Identify which cell holds the provided text, then report its (X, Y) central coordinate. 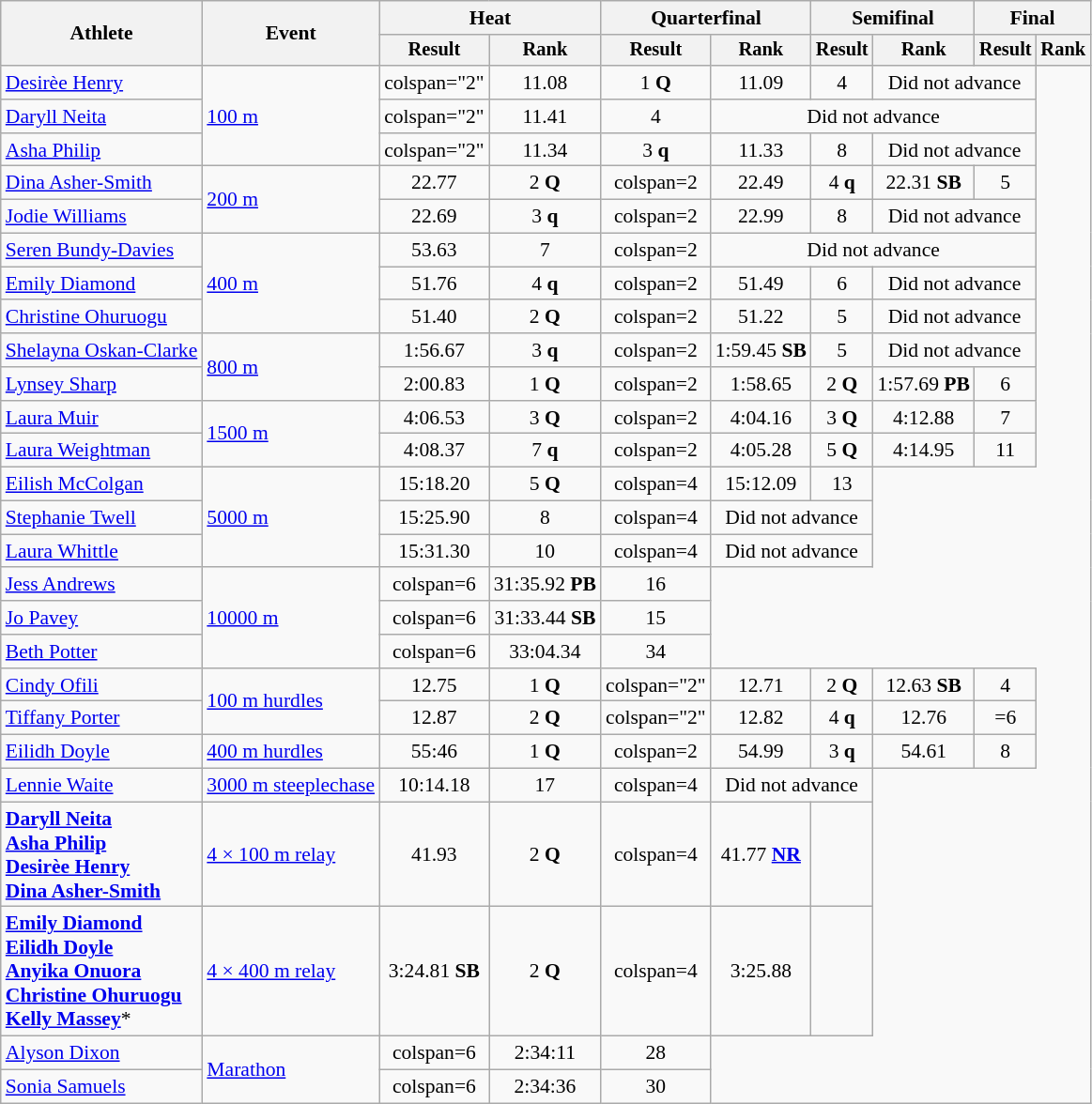
4:06.53 (434, 418)
22.69 (434, 217)
41.93 (434, 854)
28 (655, 1053)
12.63 SB (924, 685)
Emily Diamond (101, 284)
12.75 (434, 685)
2:34:36 (545, 1087)
=6 (1006, 718)
11.41 (545, 116)
11.34 (545, 150)
12.76 (924, 718)
1:58.65 (761, 384)
Laura Muir (101, 418)
200 m (291, 199)
4:05.28 (761, 451)
Jess Andrews (101, 585)
Seren Bundy-Davies (101, 251)
1:57.69 PB (924, 384)
400 m hurdles (291, 752)
Tiffany Porter (101, 718)
15:25.90 (434, 518)
3:24.81 SB (434, 972)
5000 m (291, 518)
12.71 (761, 685)
Asha Philip (101, 150)
11.33 (761, 150)
22.49 (761, 183)
55:46 (434, 752)
31:35.92 PB (545, 585)
2:00.83 (434, 384)
Eilidh Doyle (101, 752)
10000 m (291, 618)
10 (545, 551)
11 (1006, 451)
51.40 (434, 317)
Athlete (101, 34)
17 (545, 786)
4:12.88 (924, 418)
Dina Asher-Smith (101, 183)
Jodie Williams (101, 217)
Desirèe Henry (101, 83)
Stephanie Twell (101, 518)
12.87 (434, 718)
Christine Ohuruogu (101, 317)
15:12.09 (761, 484)
12.82 (761, 718)
Event (291, 34)
100 m hurdles (291, 702)
53.63 (434, 251)
Lennie Waite (101, 786)
54.61 (924, 752)
Eilish McColgan (101, 484)
Heat (490, 18)
13 (842, 484)
Emily DiamondEilidh DoyleAnyika OnuoraChristine OhuruoguKelly Massey* (101, 972)
Cindy Ofili (101, 685)
Final (1033, 18)
51.22 (761, 317)
1:56.67 (434, 350)
Jo Pavey (101, 618)
Lynsey Sharp (101, 384)
10:14.18 (434, 786)
4:04.16 (761, 418)
Daryll Neita (101, 116)
34 (655, 652)
22.31 SB (924, 183)
22.99 (761, 217)
Marathon (291, 1070)
Laura Whittle (101, 551)
800 m (291, 366)
30 (655, 1087)
Shelayna Oskan-Clarke (101, 350)
Daryll NeitaAsha PhilipDesirèe HenryDina Asher-Smith (101, 854)
1500 m (291, 434)
7 q (545, 451)
2:34:11 (545, 1053)
15 (655, 618)
4 × 400 m relay (291, 972)
4:14.95 (924, 451)
400 m (291, 284)
4:08.37 (434, 451)
33:04.34 (545, 652)
15:31.30 (434, 551)
Laura Weightman (101, 451)
31:33.44 SB (545, 618)
Semifinal (893, 18)
Beth Potter (101, 652)
Sonia Samuels (101, 1087)
15:18.20 (434, 484)
41.77 NR (761, 854)
11.08 (545, 83)
51.76 (434, 284)
16 (655, 585)
Quarterfinal (706, 18)
3000 m steeplechase (291, 786)
3:25.88 (761, 972)
1:59.45 SB (761, 350)
22.77 (434, 183)
4 × 100 m relay (291, 854)
54.99 (761, 752)
51.49 (761, 284)
Alyson Dixon (101, 1053)
100 m (291, 116)
11.09 (761, 83)
